Locate the cell with the specified text and output its (x, y) center coordinate. 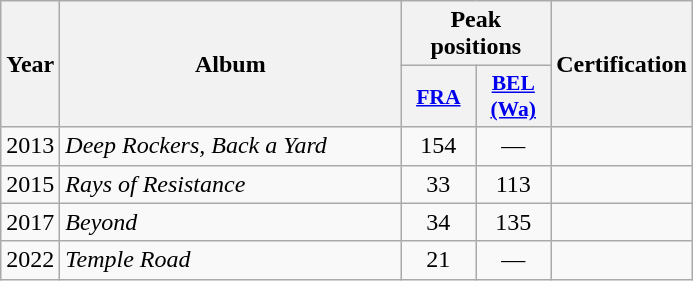
2022 (30, 260)
Beyond (230, 222)
BEL (Wa) (514, 96)
Peak positions (476, 34)
Certification (622, 64)
FRA (438, 96)
Rays of Resistance (230, 184)
34 (438, 222)
2017 (30, 222)
113 (514, 184)
21 (438, 260)
135 (514, 222)
2015 (30, 184)
33 (438, 184)
154 (438, 146)
Album (230, 64)
Year (30, 64)
Temple Road (230, 260)
Deep Rockers, Back a Yard (230, 146)
2013 (30, 146)
